Scan for the cell matching the given text and deliver its (X, Y) coordinate at center. 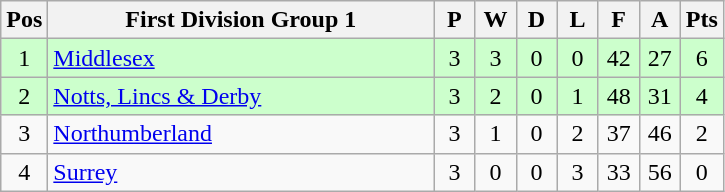
6 (702, 58)
56 (660, 172)
F (618, 20)
D (536, 20)
W (496, 20)
33 (618, 172)
Northumberland (241, 134)
37 (618, 134)
Notts, Lincs & Derby (241, 96)
27 (660, 58)
Surrey (241, 172)
First Division Group 1 (241, 20)
Pos (24, 20)
A (660, 20)
31 (660, 96)
46 (660, 134)
Middlesex (241, 58)
P (454, 20)
48 (618, 96)
L (578, 20)
42 (618, 58)
Pts (702, 20)
